Detect which cell encompasses the target text, then output its (x, y) center coordinate. 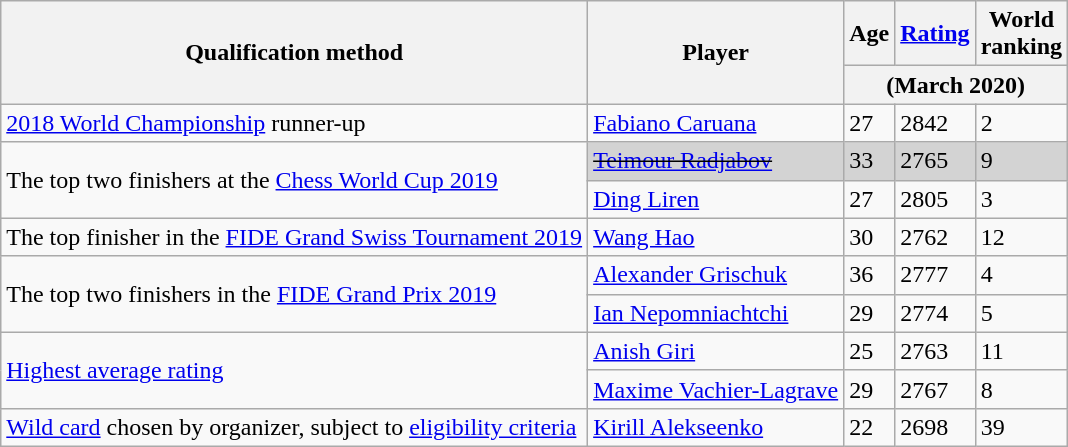
Age (870, 34)
The top two finishers in the FIDE Grand Prix 2019 (294, 294)
Ding Liren (716, 199)
Highest average rating (294, 370)
2762 (935, 237)
5 (1021, 313)
2763 (935, 351)
12 (1021, 237)
Anish Giri (716, 351)
2777 (935, 275)
2765 (935, 161)
2767 (935, 389)
Fabiano Caruana (716, 123)
30 (870, 237)
11 (1021, 351)
Rating (935, 34)
(March 2020) (956, 85)
9 (1021, 161)
2805 (935, 199)
Alexander Grischuk (716, 275)
Ian Nepomniachtchi (716, 313)
Player (716, 52)
The top two finishers at the Chess World Cup 2019 (294, 180)
25 (870, 351)
2018 World Championship runner-up (294, 123)
Wang Hao (716, 237)
Worldranking (1021, 34)
36 (870, 275)
33 (870, 161)
The top finisher in the FIDE Grand Swiss Tournament 2019 (294, 237)
Teimour Radjabov (716, 161)
2 (1021, 123)
Kirill Alekseenko (716, 427)
2774 (935, 313)
3 (1021, 199)
2698 (935, 427)
4 (1021, 275)
Qualification method (294, 52)
8 (1021, 389)
22 (870, 427)
Wild card chosen by organizer, subject to eligibility criteria (294, 427)
Maxime Vachier-Lagrave (716, 389)
2842 (935, 123)
39 (1021, 427)
